Detect which cell encompasses the target text, then output its (x, y) center coordinate. 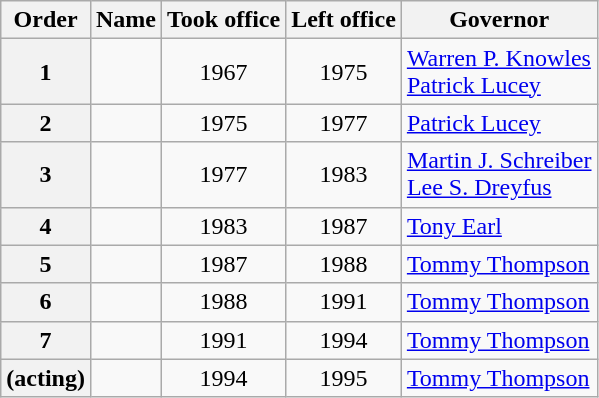
Took office (224, 20)
6 (46, 302)
3 (46, 174)
1995 (344, 378)
2 (46, 123)
1967 (224, 72)
(acting) (46, 378)
Martin J. SchreiberLee S. Dreyfus (499, 174)
Governor (499, 20)
5 (46, 264)
Left office (344, 20)
Name (126, 20)
Order (46, 20)
4 (46, 226)
Warren P. KnowlesPatrick Lucey (499, 72)
Patrick Lucey (499, 123)
7 (46, 340)
Tony Earl (499, 226)
1 (46, 72)
